From the cell containing the given text, extract its center point as (X, Y) coordinate. 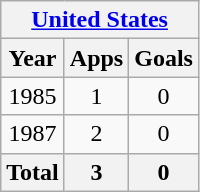
1 (96, 96)
Total (33, 172)
2 (96, 134)
Goals (164, 58)
Apps (96, 58)
1985 (33, 96)
United States (100, 20)
1987 (33, 134)
3 (96, 172)
Year (33, 58)
